Extract the [x, y] coordinate from the center of the cell holding the provided text.  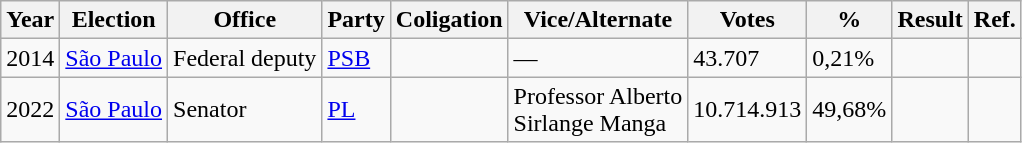
Result [930, 20]
% [850, 20]
PSB [356, 58]
10.714.913 [748, 110]
Party [356, 20]
— [598, 58]
Vice/Alternate [598, 20]
49,68% [850, 110]
2014 [30, 58]
Ref. [994, 20]
2022 [30, 110]
0,21% [850, 58]
Professor AlbertoSirlange Manga [598, 110]
Year [30, 20]
Coligation [449, 20]
PL [356, 110]
Office [245, 20]
Election [114, 20]
43.707 [748, 58]
Votes [748, 20]
Senator [245, 110]
Federal deputy [245, 58]
